Provide the (X, Y) coordinate of the cell's center where the given text is located.  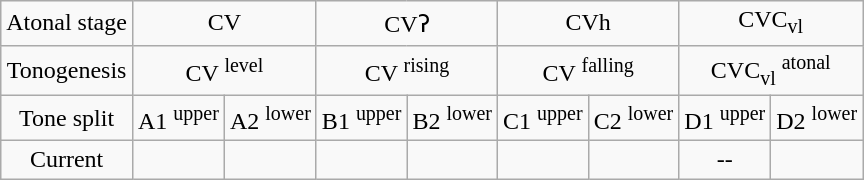
Current (67, 159)
CVh (588, 23)
C2 lower (634, 118)
CV level (224, 70)
CVʔ (406, 23)
B1 upper (362, 118)
CVCvl (771, 23)
A1 upper (178, 118)
CV falling (588, 70)
CV (224, 23)
B2 lower (452, 118)
Tonogenesis (67, 70)
Tone split (67, 118)
Atonal stage (67, 23)
CV rising (406, 70)
A2 lower (270, 118)
D2 lower (817, 118)
D1 upper (725, 118)
CVCvl atonal (771, 70)
-- (725, 159)
C1 upper (544, 118)
